Detect which cell encompasses the target text, then output its (x, y) center coordinate. 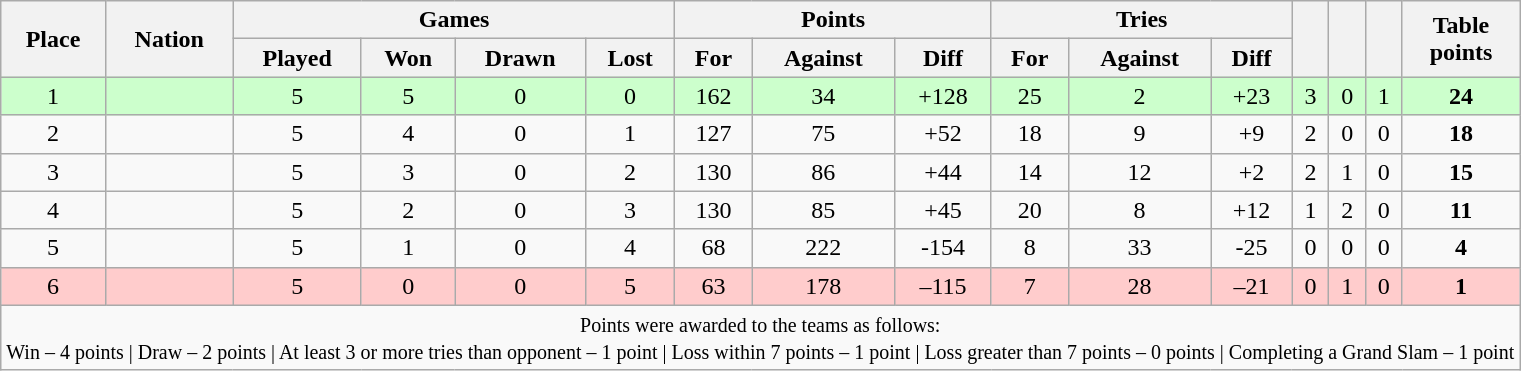
–115 (943, 286)
162 (714, 96)
28 (1140, 286)
68 (714, 248)
20 (1030, 210)
+45 (943, 210)
85 (824, 210)
+2 (1252, 172)
Played (297, 58)
+9 (1252, 134)
Nation (169, 39)
Lost (630, 58)
Tries (1142, 20)
12 (1140, 172)
14 (1030, 172)
+128 (943, 96)
178 (824, 286)
24 (1461, 96)
127 (714, 134)
75 (824, 134)
Tablepoints (1461, 39)
-25 (1252, 248)
222 (824, 248)
86 (824, 172)
Points (833, 20)
11 (1461, 210)
-154 (943, 248)
9 (1140, 134)
+23 (1252, 96)
34 (824, 96)
63 (714, 286)
33 (1140, 248)
7 (1030, 286)
15 (1461, 172)
+52 (943, 134)
–21 (1252, 286)
Place (54, 39)
25 (1030, 96)
Drawn (520, 58)
Games (454, 20)
Won (408, 58)
+44 (943, 172)
+12 (1252, 210)
6 (54, 286)
